Pinpoint the cell where the given text exists, returning its (x, y) midpoint coordinate. 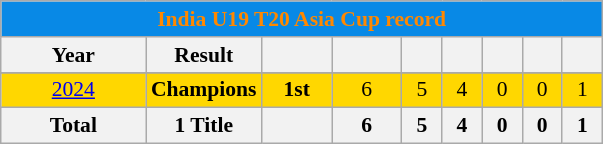
1 Title (204, 126)
Champions (204, 90)
India U19 T20 Asia Cup record (302, 19)
2024 (74, 90)
Total (74, 126)
Result (204, 55)
1st (297, 90)
Year (74, 55)
